Pinpoint the cell where the given text exists, returning its (X, Y) midpoint coordinate. 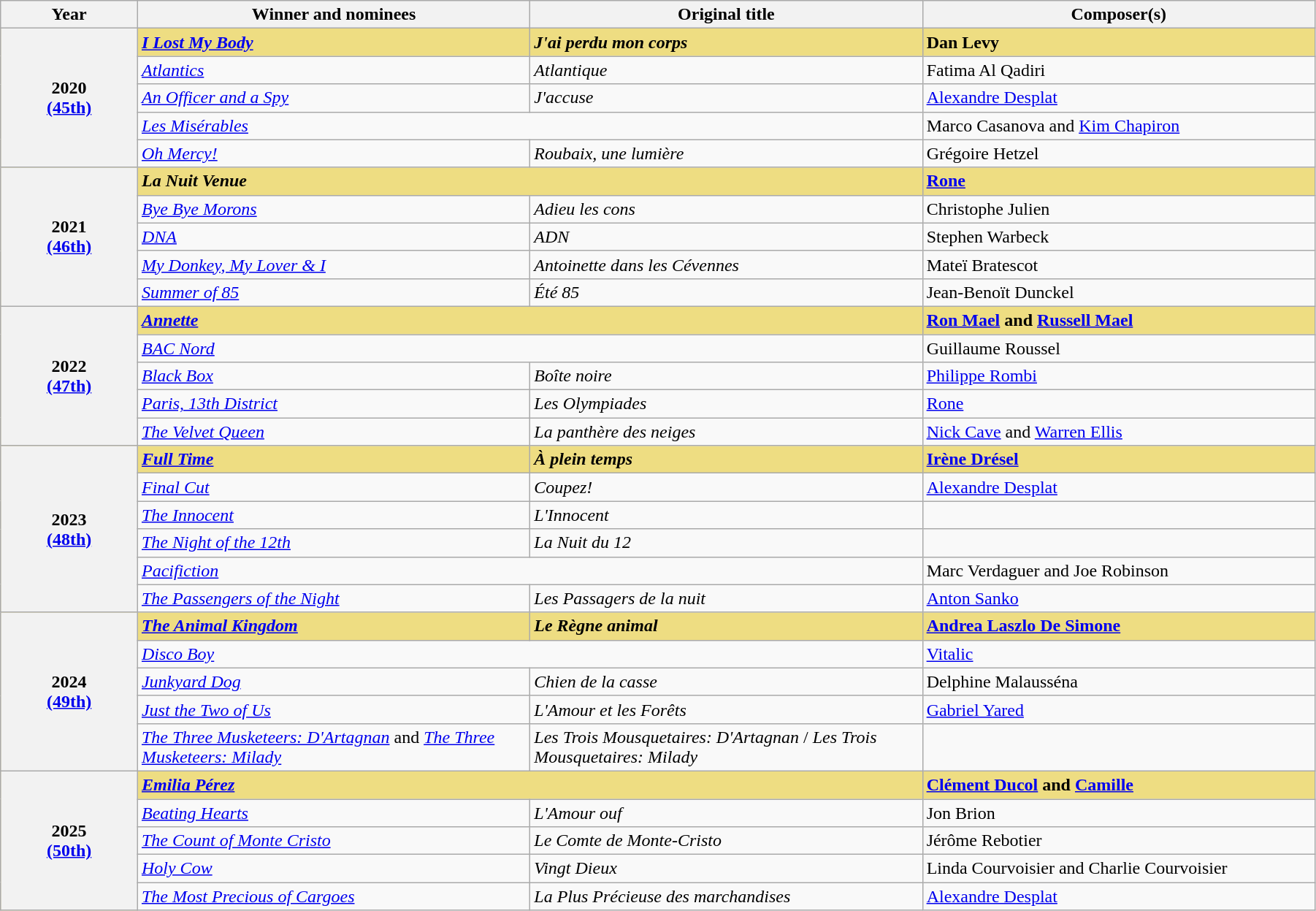
Jon Brion (1119, 813)
Delphine Malausséna (1119, 682)
My Donkey, My Lover & I (333, 264)
Linda Courvoisier and Charlie Courvoisier (1119, 869)
Composer(s) (1119, 15)
Marc Verdaguer and Joe Robinson (1119, 571)
J'ai perdu mon corps (726, 42)
L'Innocent (726, 515)
Vingt Dieux (726, 869)
Jean-Benoït Dunckel (1119, 292)
BAC Nord (530, 348)
Antoinette dans les Cévennes (726, 264)
La Nuit du 12 (726, 543)
Oh Mercy! (333, 153)
The Count of Monte Cristo (333, 841)
Holy Cow (333, 869)
Coupez! (726, 487)
The Animal Kingdom (333, 626)
2023(48th) (69, 529)
Just the Two of Us (333, 709)
Full Time (333, 460)
L'Amour ouf (726, 813)
Pacifiction (530, 571)
La Nuit Venue (530, 181)
ADN (726, 237)
Atlantique (726, 70)
Grégoire Hetzel (1119, 153)
Winner and nominees (333, 15)
Les Misérables (530, 126)
Les Trois Mousquetaires: D'Artagnan / Les Trois Mousquetaires: Milady (726, 747)
L'Amour et les Forêts (726, 709)
The Innocent (333, 515)
Andrea Laszlo De Simone (1119, 626)
Chien de la casse (726, 682)
À plein temps (726, 460)
The Velvet Queen (333, 432)
Christophe Julien (1119, 209)
Disco Boy (530, 654)
The Three Musketeers: D'Artagnan and The Three Musketeers: Milady (333, 747)
Le Comte de Monte-Cristo (726, 841)
2025(50th) (69, 840)
An Officer and a Spy (333, 98)
Ron Mael and Russell Mael (1119, 320)
Boîte noire (726, 376)
La Plus Précieuse des marchandises (726, 896)
Clément Ducol and Camille (1119, 785)
Summer of 85 (333, 292)
Stephen Warbeck (1119, 237)
2024(49th) (69, 691)
Vitalic (1119, 654)
Philippe Rombi (1119, 376)
Les Passagers de la nuit (726, 598)
The Most Precious of Cargoes (333, 896)
Paris, 13th District (333, 404)
The Night of the 12th (333, 543)
2021(46th) (69, 237)
Gabriel Yared (1119, 709)
Mateï Bratescot (1119, 264)
Junkyard Dog (333, 682)
2022(47th) (69, 376)
Annette (530, 320)
Guillaume Roussel (1119, 348)
J'accuse (726, 98)
Bye Bye Morons (333, 209)
The Passengers of the Night (333, 598)
Beating Hearts (333, 813)
Atlantics (333, 70)
Roubaix, une lumière (726, 153)
Fatima Al Qadiri (1119, 70)
Jérôme Rebotier (1119, 841)
Irène Drésel (1119, 460)
Les Olympiades (726, 404)
Original title (726, 15)
Nick Cave and Warren Ellis (1119, 432)
Marco Casanova and Kim Chapiron (1119, 126)
2020(45th) (69, 98)
I Lost My Body (333, 42)
Dan Levy (1119, 42)
DNA (333, 237)
Year (69, 15)
La panthère des neiges (726, 432)
Anton Sanko (1119, 598)
Été 85 (726, 292)
Emilia Pérez (530, 785)
Le Règne animal (726, 626)
Adieu les cons (726, 209)
Black Box (333, 376)
Final Cut (333, 487)
